Return the [x, y] coordinate for the center point of the cell that contains the specified text.  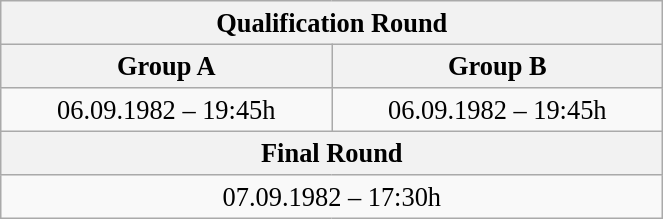
Qualification Round [332, 22]
Group B [498, 66]
Group A [166, 66]
07.09.1982 – 17:30h [332, 197]
Final Round [332, 153]
